Pinpoint the cell where the given text exists, returning its [X, Y] midpoint coordinate. 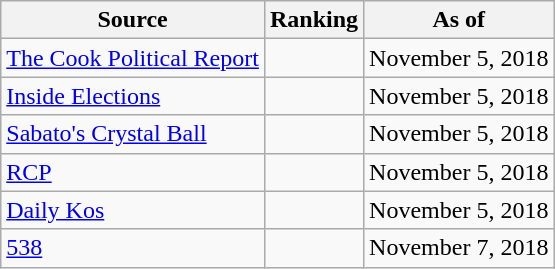
Source [133, 20]
Inside Elections [133, 96]
538 [133, 248]
RCP [133, 172]
As of [459, 20]
Sabato's Crystal Ball [133, 134]
Daily Kos [133, 210]
Ranking [314, 20]
The Cook Political Report [133, 58]
November 7, 2018 [459, 248]
